Identify which cell holds the provided text, then report its (X, Y) central coordinate. 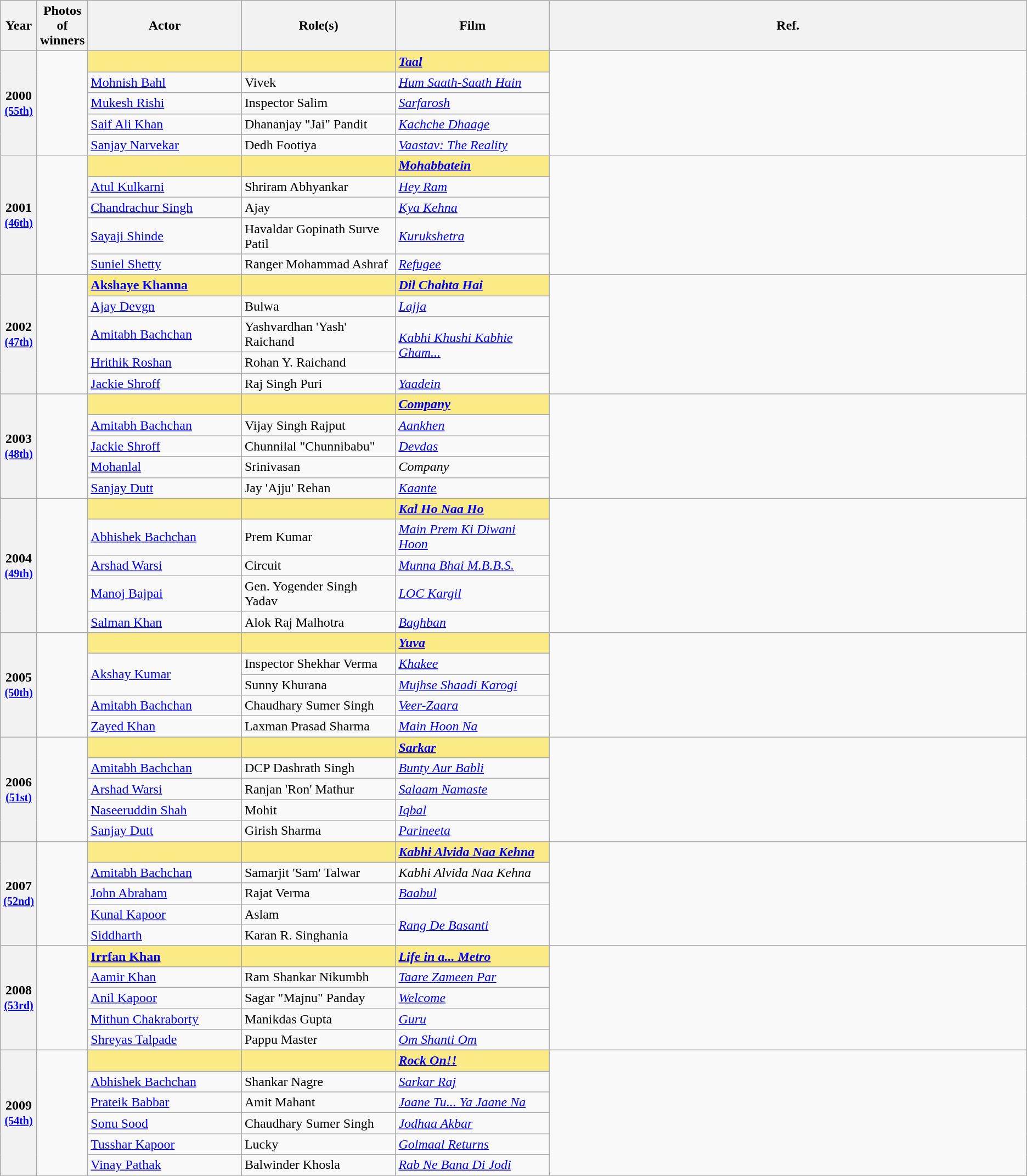
Life in a... Metro (473, 956)
Shriram Abhyankar (318, 187)
Sayaji Shinde (165, 236)
Karan R. Singhania (318, 935)
Jay 'Ajju' Rehan (318, 488)
Sanjay Narvekar (165, 145)
Bunty Aur Babli (473, 768)
Main Prem Ki Diwani Hoon (473, 537)
Khakee (473, 663)
Mohanlal (165, 467)
Ranjan 'Ron' Mathur (318, 789)
Ram Shankar Nikumbh (318, 977)
Zayed Khan (165, 727)
Guru (473, 1019)
Circuit (318, 565)
Manikdas Gupta (318, 1019)
Parineeta (473, 831)
Ajay Devgn (165, 306)
Mithun Chakraborty (165, 1019)
Gen. Yogender Singh Yadav (318, 594)
Aankhen (473, 425)
Havaldar Gopinath Surve Patil (318, 236)
Mukesh Rishi (165, 103)
Anil Kapoor (165, 998)
Suniel Shetty (165, 264)
Taare Zameen Par (473, 977)
Sarfarosh (473, 103)
Kunal Kapoor (165, 914)
Aslam (318, 914)
Manoj Bajpai (165, 594)
2004 (49th) (19, 565)
Srinivasan (318, 467)
Akshaye Khanna (165, 285)
Inspector Shekhar Verma (318, 663)
Actor (165, 26)
Naseeruddin Shah (165, 810)
Hum Saath-Saath Hain (473, 82)
Kya Kehna (473, 207)
Rajat Verma (318, 893)
Golmaal Returns (473, 1144)
Bulwa (318, 306)
Mohnish Bahl (165, 82)
2009 (54th) (19, 1113)
Veer-Zaara (473, 706)
2008 (53rd) (19, 998)
Salman Khan (165, 622)
Sagar "Majnu" Panday (318, 998)
Sarkar Raj (473, 1082)
Pappu Master (318, 1040)
2007 (52nd) (19, 893)
2003 (48th) (19, 446)
Prem Kumar (318, 537)
Atul Kulkarni (165, 187)
2000 (55th) (19, 103)
Prateik Babbar (165, 1102)
2006 (51st) (19, 789)
Mohit (318, 810)
2001 (46th) (19, 215)
Alok Raj Malhotra (318, 622)
Rang De Basanti (473, 925)
Hrithik Roshan (165, 363)
Hey Ram (473, 187)
Shreyas Talpade (165, 1040)
Rock On!! (473, 1061)
Munna Bhai M.B.B.S. (473, 565)
Baabul (473, 893)
Saif Ali Khan (165, 124)
Om Shanti Om (473, 1040)
Lajja (473, 306)
Jodhaa Akbar (473, 1123)
Akshay Kumar (165, 674)
Devdas (473, 446)
Rab Ne Bana Di Jodi (473, 1165)
Laxman Prasad Sharma (318, 727)
Lucky (318, 1144)
Jaane Tu... Ya Jaane Na (473, 1102)
Yaadein (473, 384)
Salaam Namaste (473, 789)
Shankar Nagre (318, 1082)
Dhananjay "Jai" Pandit (318, 124)
Sonu Sood (165, 1123)
Year (19, 26)
Rohan Y. Raichand (318, 363)
Sarkar (473, 747)
Yuva (473, 643)
Chunnilal "Chunnibabu" (318, 446)
Kaante (473, 488)
Vivek (318, 82)
Baghban (473, 622)
Main Hoon Na (473, 727)
Vinay Pathak (165, 1165)
Mohabbatein (473, 166)
Kabhi Khushi Kabhie Gham... (473, 345)
Kurukshetra (473, 236)
Ajay (318, 207)
Photos of winners (62, 26)
Taal (473, 61)
Mujhse Shaadi Karogi (473, 684)
Dedh Footiya (318, 145)
Aamir Khan (165, 977)
Raj Singh Puri (318, 384)
2005 (50th) (19, 684)
2002 (47th) (19, 334)
Yashvardhan 'Yash' Raichand (318, 335)
Vaastav: The Reality (473, 145)
Inspector Salim (318, 103)
Tusshar Kapoor (165, 1144)
LOC Kargil (473, 594)
Refugee (473, 264)
Kal Ho Naa Ho (473, 509)
Vijay Singh Rajput (318, 425)
DCP Dashrath Singh (318, 768)
Role(s) (318, 26)
Sunny Khurana (318, 684)
Kachche Dhaage (473, 124)
Girish Sharma (318, 831)
Ranger Mohammad Ashraf (318, 264)
Amit Mahant (318, 1102)
Samarjit 'Sam' Talwar (318, 873)
Film (473, 26)
Dil Chahta Hai (473, 285)
John Abraham (165, 893)
Siddharth (165, 935)
Iqbal (473, 810)
Welcome (473, 998)
Chandrachur Singh (165, 207)
Balwinder Khosla (318, 1165)
Ref. (788, 26)
Irrfan Khan (165, 956)
